Detect which cell encompasses the target text, then output its (X, Y) center coordinate. 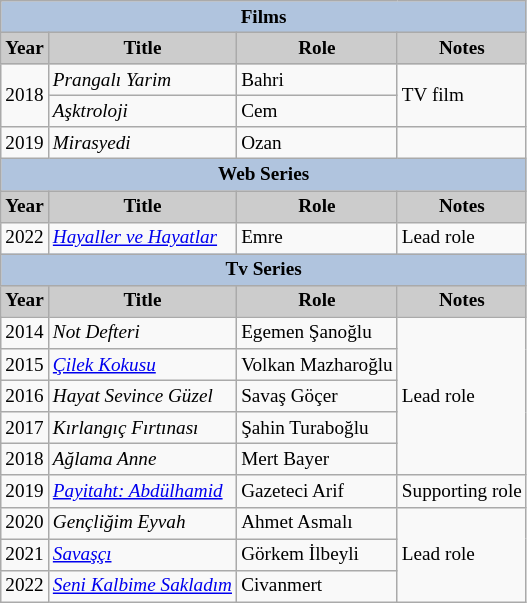
Ahmet Asmalı (318, 523)
Egemen Şanoğlu (318, 333)
2015 (25, 365)
Prangalı Yarim (142, 80)
Hayat Sevince Güzel (142, 396)
Gençliğim Eyvah (142, 523)
2021 (25, 554)
Tv Series (264, 270)
Not Defteri (142, 333)
Şahin Turaboğlu (318, 428)
Hayaller ve Hayatlar (142, 238)
Kırlangıç Fırtınası (142, 428)
2020 (25, 523)
Savaşçı (142, 554)
Films (264, 17)
Volkan Mazharoğlu (318, 365)
Emre (318, 238)
Mert Bayer (318, 460)
Supporting role (462, 491)
Aşktroloji (142, 111)
Mirasyedi (142, 143)
2017 (25, 428)
2014 (25, 333)
Civanmert (318, 586)
Savaş Göçer (318, 396)
2016 (25, 396)
TV film (462, 96)
Web Series (264, 175)
Gazeteci Arif (318, 491)
Ozan (318, 143)
Payitaht: Abdülhamid (142, 491)
Bahri (318, 80)
Cem (318, 111)
Seni Kalbime Sakladım (142, 586)
Çilek Kokusu (142, 365)
Ağlama Anne (142, 460)
Görkem İlbeyli (318, 554)
